Locate the cell with the specified text and output its (x, y) center coordinate. 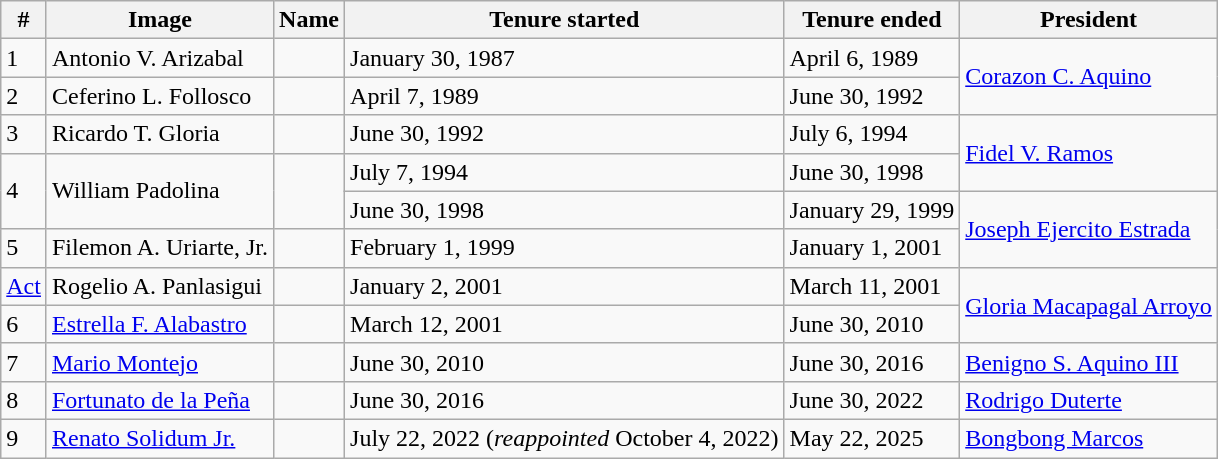
Benigno S. Aquino III (1089, 362)
April 7, 1989 (564, 96)
March 12, 2001 (564, 324)
Ceferino L. Follosco (160, 96)
February 1, 1999 (564, 248)
June 30, 2022 (872, 400)
Antonio V. Arizabal (160, 58)
March 11, 2001 (872, 286)
William Padolina (160, 191)
Ricardo T. Gloria (160, 134)
# (24, 20)
Rodrigo Duterte (1089, 400)
Act (24, 286)
January 2, 2001 (564, 286)
Renato Solidum Jr. (160, 438)
July 6, 1994 (872, 134)
Fortunato de la Peña (160, 400)
Gloria Macapagal Arroyo (1089, 305)
President (1089, 20)
Fidel V. Ramos (1089, 153)
8 (24, 400)
2 (24, 96)
January 30, 1987 (564, 58)
Mario Montejo (160, 362)
3 (24, 134)
Estrella F. Alabastro (160, 324)
July 22, 2022 (reappointed October 4, 2022) (564, 438)
Tenure ended (872, 20)
Filemon A. Uriarte, Jr. (160, 248)
7 (24, 362)
1 (24, 58)
Bongbong Marcos (1089, 438)
Name (310, 20)
Corazon C. Aquino (1089, 77)
Joseph Ejercito Estrada (1089, 229)
Tenure started (564, 20)
9 (24, 438)
Rogelio A. Panlasigui (160, 286)
January 29, 1999 (872, 210)
Image (160, 20)
May 22, 2025 (872, 438)
January 1, 2001 (872, 248)
4 (24, 191)
July 7, 1994 (564, 172)
5 (24, 248)
April 6, 1989 (872, 58)
6 (24, 324)
